Capture the cell that displays the provided text and extract its [X, Y] central coordinate. 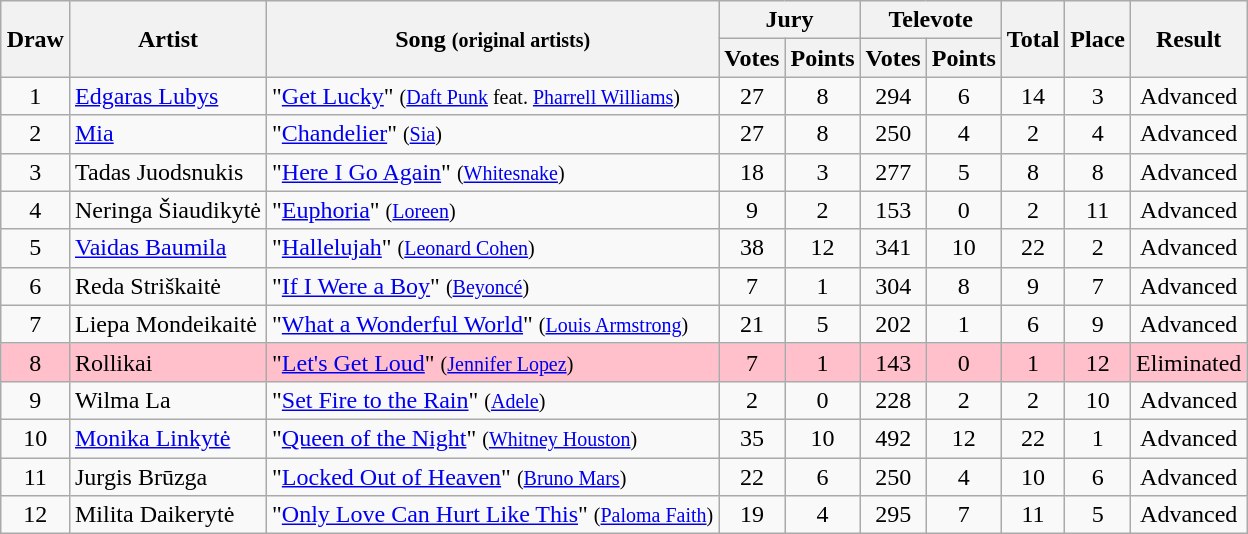
"Chandelier" (Sia) [493, 134]
"What a Wonderful World" (Louis Armstrong) [493, 324]
Eliminated [1189, 362]
492 [893, 438]
Vaidas Baumila [168, 248]
Neringa Šiaudikytė [168, 210]
143 [893, 362]
"Queen of the Night" (Whitney Houston) [493, 438]
"Let's Get Loud" (Jennifer Lopez) [493, 362]
Place [1098, 39]
Song (original artists) [493, 39]
153 [893, 210]
Tadas Juodsnukis [168, 172]
341 [893, 248]
Total [1033, 39]
Liepa Mondeikaitė [168, 324]
"Hallelujah" (Leonard Cohen) [493, 248]
Televote [930, 20]
228 [893, 400]
18 [752, 172]
Mia [168, 134]
"If I Were a Boy" (Beyoncé) [493, 286]
304 [893, 286]
35 [752, 438]
"Here I Go Again" (Whitesnake) [493, 172]
Jury [790, 20]
202 [893, 324]
Result [1189, 39]
Draw [35, 39]
"Set Fire to the Rain" (Adele) [493, 400]
277 [893, 172]
Artist [168, 39]
"Get Lucky" (Daft Punk feat. Pharrell Williams) [493, 96]
Reda Striškaitė [168, 286]
38 [752, 248]
"Euphoria" (Loreen) [493, 210]
295 [893, 515]
Edgaras Lubys [168, 96]
19 [752, 515]
"Locked Out of Heaven" (Bruno Mars) [493, 477]
"Only Love Can Hurt Like This" (Paloma Faith) [493, 515]
Jurgis Brūzga [168, 477]
14 [1033, 96]
Monika Linkytė [168, 438]
Rollikai [168, 362]
Milita Daikerytė [168, 515]
21 [752, 324]
294 [893, 96]
Wilma La [168, 400]
